Locate the cell with the specified text and output its (X, Y) center coordinate. 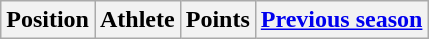
Points (218, 20)
Athlete (137, 20)
Previous season (342, 20)
Position (48, 20)
